Find where the given text appears and provide that cell's center as [x, y] coordinate. 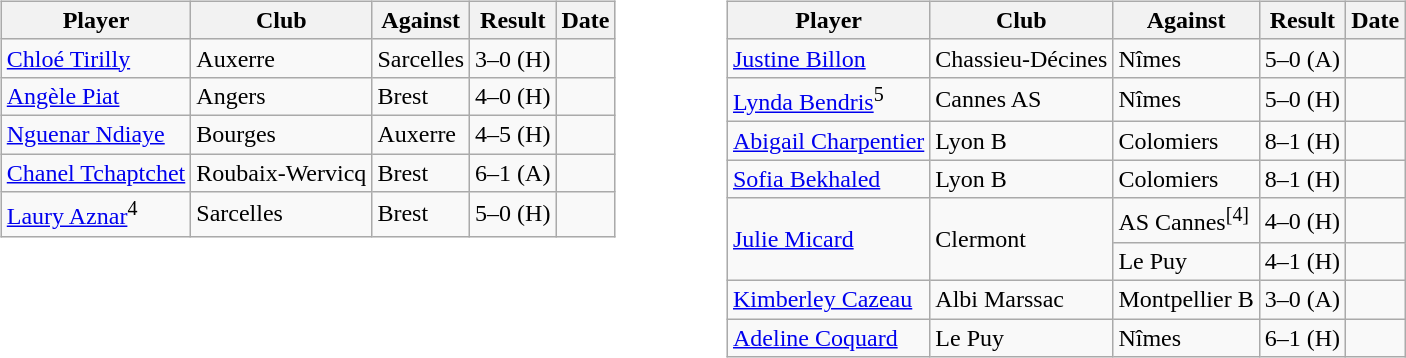
Adeline Coquard [828, 338]
AS Cannes[4] [1186, 220]
Julie Micard [828, 240]
Chloé Tirilly [96, 58]
Chassieu-Décines [1022, 58]
Montpellier B [1186, 300]
Laury Aznar4 [96, 214]
Chanel Tchaptchet [96, 173]
Justine Billon [828, 58]
Cannes AS [1022, 100]
6–1 (A) [513, 173]
Sofia Bekhaled [828, 179]
Roubaix-Wervicq [282, 173]
Bourges [282, 134]
Kimberley Cazeau [828, 300]
3–0 (A) [1302, 300]
Clermont [1022, 240]
4–5 (H) [513, 134]
Angèle Piat [96, 96]
Albi Marssac [1022, 300]
Lynda Bendris5 [828, 100]
Nguenar Ndiaye [96, 134]
Abigail Charpentier [828, 141]
Angers [282, 96]
5–0 (A) [1302, 58]
3–0 (H) [513, 58]
4–1 (H) [1302, 262]
6–1 (H) [1302, 338]
